Capture the cell that displays the provided text and extract its [X, Y] central coordinate. 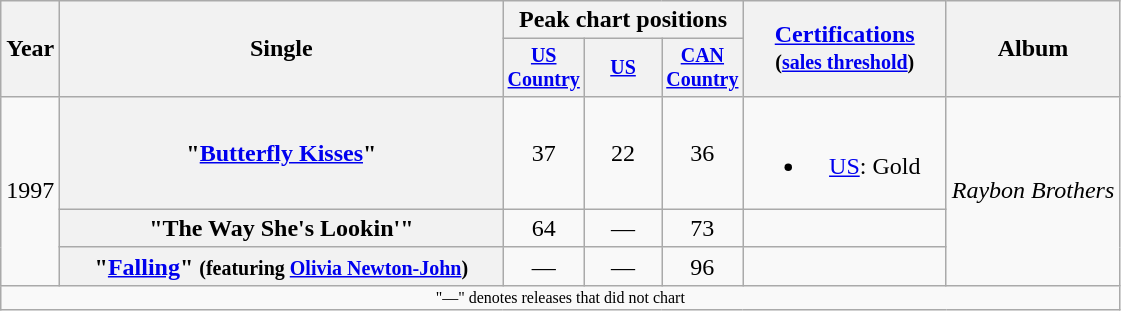
36 [703, 152]
CAN Country [703, 68]
US Country [544, 68]
Single [282, 49]
22 [624, 152]
Year [30, 49]
73 [703, 228]
64 [544, 228]
96 [703, 266]
1997 [30, 190]
Raybon Brothers [1032, 190]
Album [1032, 49]
"Butterfly Kisses" [282, 152]
Peak chart positions [623, 20]
"Falling" (featuring Olivia Newton-John) [282, 266]
US [624, 68]
37 [544, 152]
"The Way She's Lookin'" [282, 228]
Certifications(sales threshold) [844, 49]
US: Gold [844, 152]
"—" denotes releases that did not chart [560, 297]
